Identify which cell holds the provided text, then report its (X, Y) central coordinate. 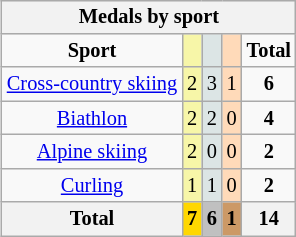
7 (192, 219)
Cross-country skiing (92, 84)
4 (269, 118)
Medals by sport (149, 17)
14 (269, 219)
Sport (92, 51)
Curling (92, 185)
3 (212, 84)
Alpine skiing (92, 152)
Biathlon (92, 118)
